From the cell containing the given text, extract its center point as (X, Y) coordinate. 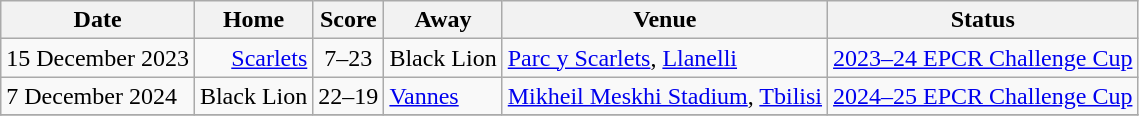
Score (348, 20)
Home (253, 20)
Vannes (443, 96)
Scarlets (253, 58)
Parc y Scarlets, Llanelli (664, 58)
2024–25 EPCR Challenge Cup (983, 96)
22–19 (348, 96)
Away (443, 20)
15 December 2023 (98, 58)
Venue (664, 20)
7 December 2024 (98, 96)
Date (98, 20)
2023–24 EPCR Challenge Cup (983, 58)
7–23 (348, 58)
Status (983, 20)
Mikheil Meskhi Stadium, Tbilisi (664, 96)
